Provide the (x, y) coordinate of the cell's center where the given text is located.  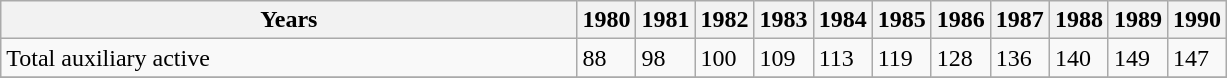
147 (1196, 58)
88 (606, 58)
1983 (784, 20)
119 (902, 58)
1984 (842, 20)
113 (842, 58)
1985 (902, 20)
Years (289, 20)
1988 (1078, 20)
98 (666, 58)
128 (960, 58)
1989 (1138, 20)
1981 (666, 20)
Total auxiliary active (289, 58)
1987 (1020, 20)
1980 (606, 20)
109 (784, 58)
140 (1078, 58)
1990 (1196, 20)
1986 (960, 20)
1982 (724, 20)
100 (724, 58)
136 (1020, 58)
149 (1138, 58)
